Determine the [x, y] coordinate at the center of the cell enclosing the given text.  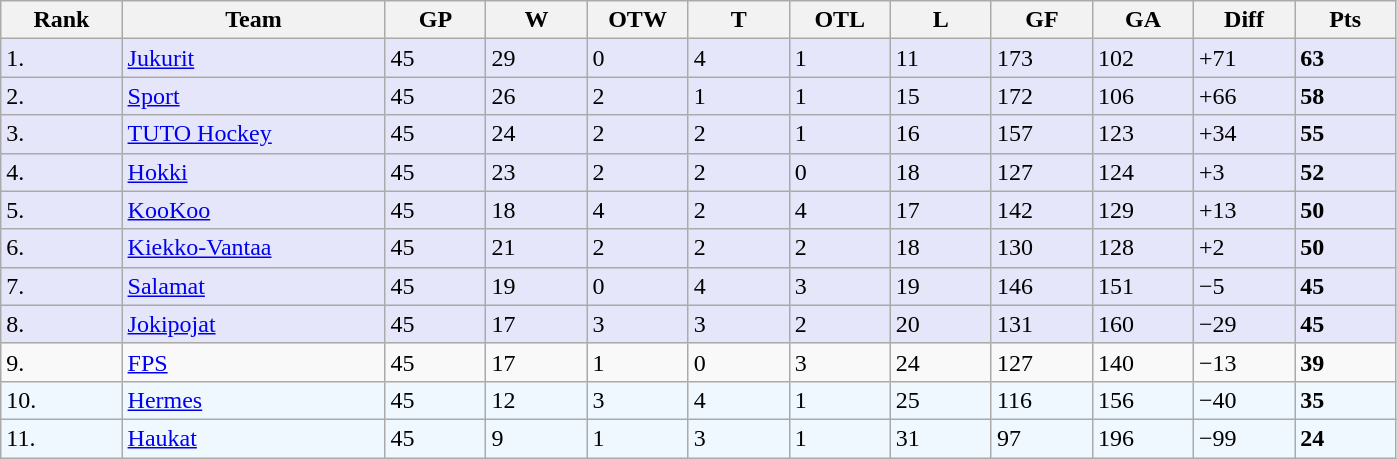
29 [536, 58]
1. [62, 58]
106 [1142, 96]
20 [940, 324]
KooKoo [254, 210]
T [738, 20]
128 [1142, 248]
21 [536, 248]
196 [1142, 438]
+13 [1244, 210]
Haukat [254, 438]
Sport [254, 96]
52 [1346, 172]
OTW [638, 20]
9 [536, 438]
15 [940, 96]
102 [1142, 58]
63 [1346, 58]
123 [1142, 134]
+34 [1244, 134]
Salamat [254, 286]
2. [62, 96]
8. [62, 324]
16 [940, 134]
Hokki [254, 172]
124 [1142, 172]
GF [1042, 20]
W [536, 20]
9. [62, 362]
142 [1042, 210]
Jokipojat [254, 324]
39 [1346, 362]
−5 [1244, 286]
OTL [840, 20]
Pts [1346, 20]
+2 [1244, 248]
131 [1042, 324]
25 [940, 400]
97 [1042, 438]
146 [1042, 286]
35 [1346, 400]
160 [1142, 324]
L [940, 20]
4. [62, 172]
6. [62, 248]
Jukurit [254, 58]
−13 [1244, 362]
12 [536, 400]
140 [1142, 362]
Team [254, 20]
7. [62, 286]
31 [940, 438]
+71 [1244, 58]
5. [62, 210]
TUTO Hockey [254, 134]
GP [436, 20]
Hermes [254, 400]
23 [536, 172]
+66 [1244, 96]
172 [1042, 96]
173 [1042, 58]
129 [1142, 210]
3. [62, 134]
−40 [1244, 400]
157 [1042, 134]
−99 [1244, 438]
151 [1142, 286]
156 [1142, 400]
Diff [1244, 20]
FPS [254, 362]
26 [536, 96]
116 [1042, 400]
GA [1142, 20]
11. [62, 438]
55 [1346, 134]
−29 [1244, 324]
11 [940, 58]
10. [62, 400]
+3 [1244, 172]
Kiekko-Vantaa [254, 248]
Rank [62, 20]
130 [1042, 248]
58 [1346, 96]
